Capture the cell that displays the provided text and extract its [X, Y] central coordinate. 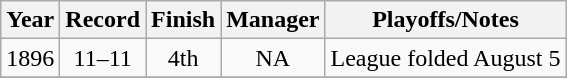
11–11 [103, 58]
Record [103, 20]
Manager [273, 20]
League folded August 5 [446, 58]
1896 [30, 58]
Playoffs/Notes [446, 20]
NA [273, 58]
4th [184, 58]
Year [30, 20]
Finish [184, 20]
